Output the (x, y) coordinate of the center of the cell containing the given text.  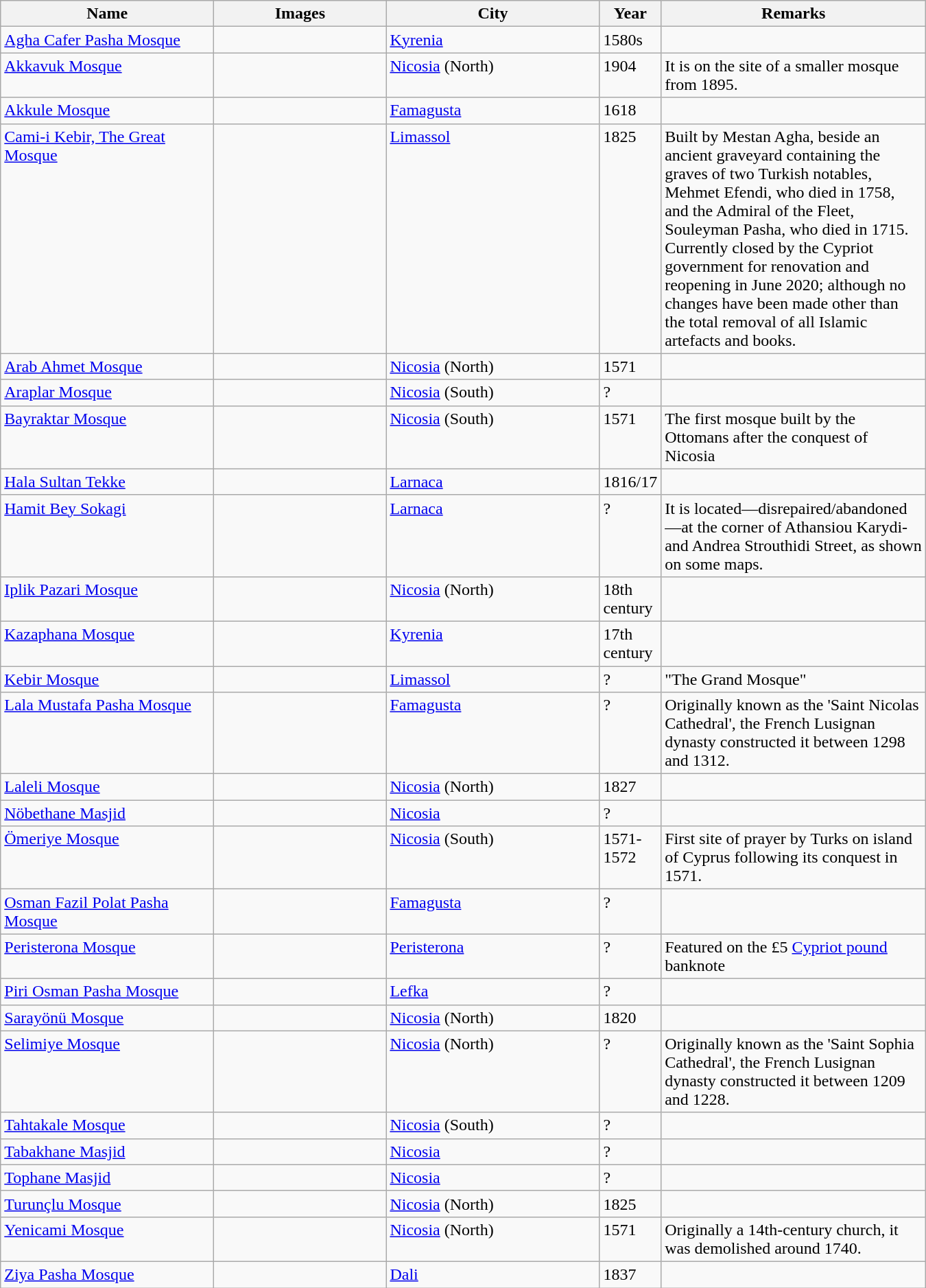
Remarks (794, 14)
Kazaphana Mosque (107, 644)
Lefka (492, 992)
The first mosque built by the Ottomans after the conquest of Nicosia (794, 437)
"The Grand Mosque" (794, 679)
1580s (630, 40)
It is located—disrepaired/abandoned—at the corner of Athansiou Karydi- and Andrea Strouthidi Street, as shown on some maps. (794, 535)
17th century (630, 644)
Hala Sultan Tekke (107, 482)
Originally a 14th-century church, it was demolished around 1740. (794, 1239)
Piri Osman Pasha Mosque (107, 992)
It is on the site of a smaller mosque from 1895. (794, 75)
Turunçlu Mosque (107, 1204)
Ziya Pasha Mosque (107, 1274)
Akkule Mosque (107, 110)
Bayraktar Mosque (107, 437)
Peristerona Mosque (107, 957)
1827 (630, 787)
Dali (492, 1274)
Arab Ahmet Mosque (107, 366)
Tabakhane Masjid (107, 1151)
Yenicami Mosque (107, 1239)
1904 (630, 75)
Tahtakale Mosque (107, 1125)
Cami-i Kebir, The Great Mosque (107, 239)
1820 (630, 1018)
Araplar Mosque (107, 393)
Ömeriye Mosque (107, 858)
Laleli Mosque (107, 787)
Lala Mustafa Pasha Mosque (107, 733)
Agha Cafer Pasha Mosque (107, 40)
Images (300, 14)
Originally known as the 'Saint Nicolas Cathedral', the French Lusignan dynasty constructed it between 1298 and 1312. (794, 733)
First site of prayer by Turks on island of Cyprus following its conquest in 1571. (794, 858)
Nöbethane Masjid (107, 813)
Tophane Masjid (107, 1178)
1837 (630, 1274)
Peristerona (492, 957)
18th century (630, 598)
Name (107, 14)
Selimiye Mosque (107, 1072)
1571-1572 (630, 858)
Sarayönü Mosque (107, 1018)
Originally known as the 'Saint Sophia Cathedral', the French Lusignan dynasty constructed it between 1209 and 1228. (794, 1072)
City (492, 14)
1618 (630, 110)
Featured on the £5 Cypriot pound banknote (794, 957)
Akkavuk Mosque (107, 75)
Hamit Bey Sokagi (107, 535)
Iplik Pazari Mosque (107, 598)
Osman Fazil Polat Pasha Mosque (107, 911)
Year (630, 14)
1816/17 (630, 482)
Kebir Mosque (107, 679)
